For the text-containing cell, return its midpoint in [X, Y] coordinate format. 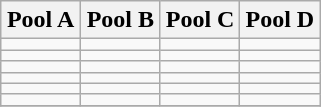
Pool B [120, 20]
Pool A [41, 20]
Pool C [200, 20]
Pool D [280, 20]
